Find where the given text appears and provide that cell's center as (X, Y) coordinate. 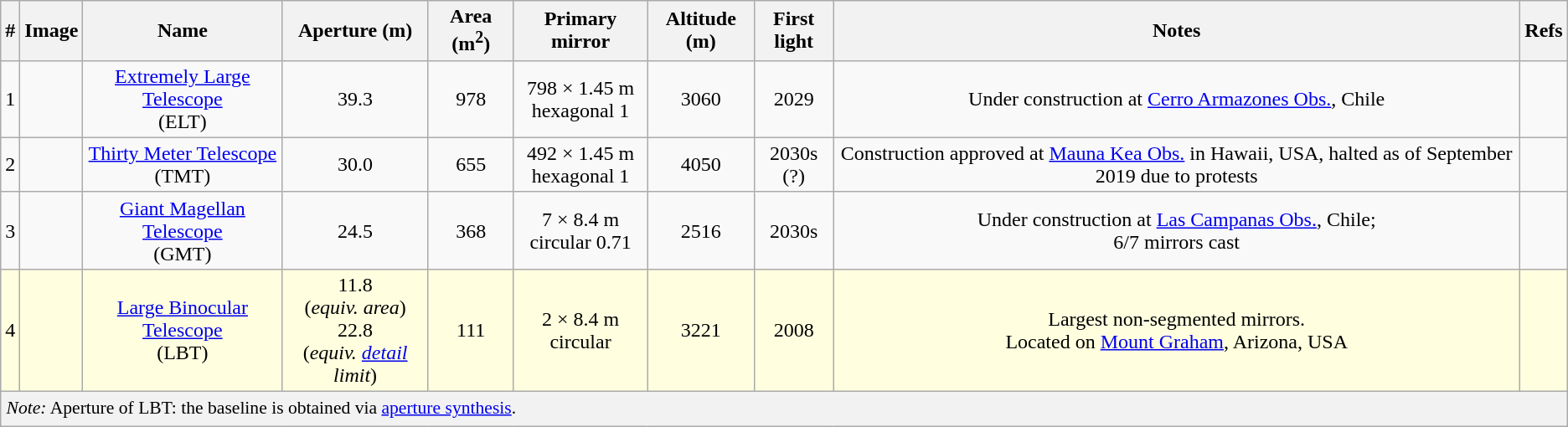
Firstlight (794, 31)
Image (52, 31)
978 (471, 99)
368 (471, 230)
2030s (?) (794, 164)
Largest non-segmented mirrors.Located on Mount Graham, Arizona, USA (1177, 330)
2516 (701, 230)
111 (471, 330)
Area (m2) (471, 31)
798 × 1.45 mhexagonal 1 (580, 99)
4050 (701, 164)
4 (10, 330)
2 (10, 164)
2008 (794, 330)
3221 (701, 330)
2030s (794, 230)
655 (471, 164)
Large Binocular Telescope(LBT) (183, 330)
30.0 (355, 164)
39.3 (355, 99)
Note: Aperture of LBT: the baseline is obtained via aperture synthesis. (784, 409)
1 (10, 99)
# (10, 31)
Giant Magellan Telescope(GMT) (183, 230)
Refs (1544, 31)
Aperture (m) (355, 31)
Under construction at Cerro Armazones Obs., Chile (1177, 99)
24.5 (355, 230)
Altitude (m) (701, 31)
Thirty Meter Telescope(TMT) (183, 164)
492 × 1.45 mhexagonal 1 (580, 164)
3 (10, 230)
2 × 8.4 mcircular (580, 330)
Construction approved at Mauna Kea Obs. in Hawaii, USA, halted as of September 2019 due to protests (1177, 164)
7 × 8.4 mcircular 0.71 (580, 230)
Extremely Large Telescope(ELT) (183, 99)
Primary mirror (580, 31)
Name (183, 31)
Under construction at Las Campanas Obs., Chile;6/7 mirrors cast (1177, 230)
Notes (1177, 31)
2029 (794, 99)
11.8 (equiv. area)22.8 (equiv. detail limit) (355, 330)
3060 (701, 99)
